Provide the [x, y] coordinate of the cell's center where the given text is located.  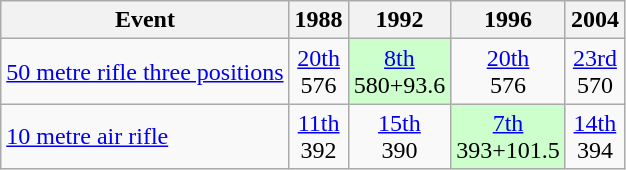
1996 [508, 20]
23rd570 [594, 72]
8th580+93.6 [400, 72]
15th390 [400, 136]
11th392 [318, 136]
10 metre air rifle [145, 136]
1988 [318, 20]
50 metre rifle three positions [145, 72]
Event [145, 20]
1992 [400, 20]
14th394 [594, 136]
2004 [594, 20]
7th393+101.5 [508, 136]
